Identify which cell holds the provided text, then report its (x, y) central coordinate. 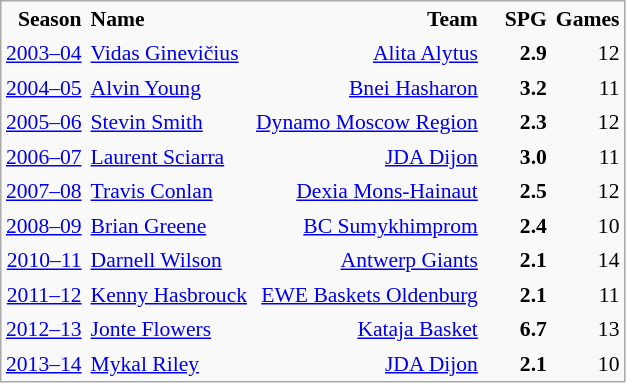
2011–12 (44, 295)
Travis Conlan (168, 191)
2008–09 (44, 225)
SPG (516, 19)
Darnell Wilson (168, 260)
Kataja Basket (368, 329)
Games (588, 19)
2007–08 (44, 191)
14 (588, 260)
EWE Baskets Oldenburg (368, 295)
Vidas Ginevičius (168, 53)
Bnei Hasharon (368, 87)
Dynamo Moscow Region (368, 122)
13 (588, 329)
2006–07 (44, 157)
2012–13 (44, 329)
Brian Greene (168, 225)
Alvin Young (168, 87)
Team (368, 19)
Kenny Hasbrouck (168, 295)
Jonte Flowers (168, 329)
3.0 (516, 157)
2013–14 (44, 363)
3.2 (516, 87)
Alita Alytus (368, 53)
Name (168, 19)
2.9 (516, 53)
2010–11 (44, 260)
Season (44, 19)
6.7 (516, 329)
2.3 (516, 122)
2005–06 (44, 122)
Laurent Sciarra (168, 157)
Antwerp Giants (368, 260)
2.4 (516, 225)
2004–05 (44, 87)
2003–04 (44, 53)
BC Sumykhimprom (368, 225)
Stevin Smith (168, 122)
Dexia Mons-Hainaut (368, 191)
Mykal Riley (168, 363)
2.5 (516, 191)
